Return the [x, y] coordinate for the center point of the cell that contains the specified text.  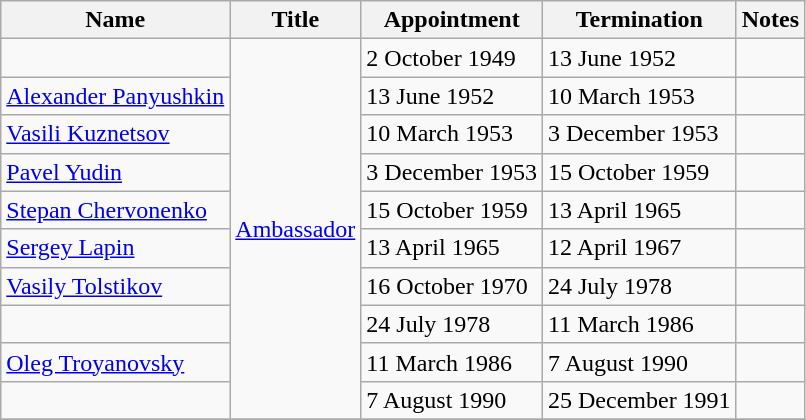
Ambassador [296, 230]
16 October 1970 [452, 286]
Appointment [452, 20]
25 December 1991 [639, 400]
Alexander Panyushkin [116, 96]
12 April 1967 [639, 248]
Stepan Chervonenko [116, 210]
Oleg Troyanovsky [116, 362]
Notes [770, 20]
Name [116, 20]
Vasili Kuznetsov [116, 134]
Pavel Yudin [116, 172]
Sergey Lapin [116, 248]
Vasily Tolstikov [116, 286]
2 October 1949 [452, 58]
Title [296, 20]
Termination [639, 20]
